For the text-containing cell, return its midpoint in [x, y] coordinate format. 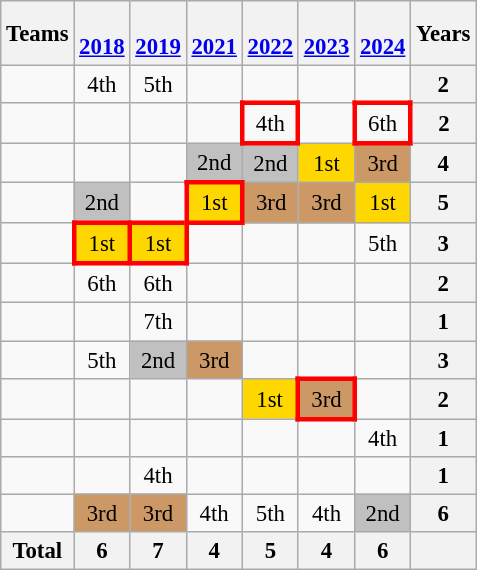
2024 [383, 34]
7th [158, 322]
2022 [270, 34]
2019 [158, 34]
Total [38, 551]
Years [444, 34]
2023 [326, 34]
2021 [214, 34]
7 [158, 551]
Teams [38, 34]
2018 [102, 34]
